Output the [X, Y] coordinate of the center of the cell containing the given text.  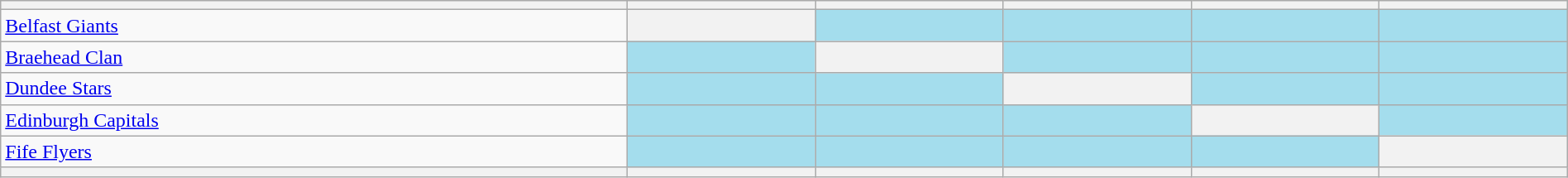
Belfast Giants [314, 26]
Dundee Stars [314, 89]
Braehead Clan [314, 57]
Edinburgh Capitals [314, 120]
Fife Flyers [314, 152]
